Provide the [x, y] coordinate of the cell's center where the given text is located.  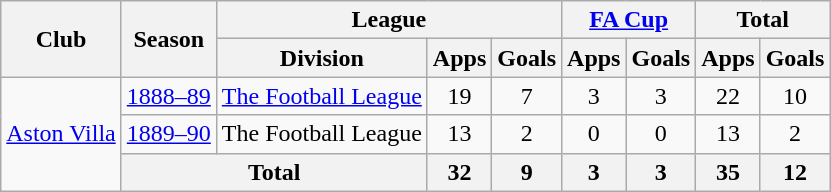
12 [795, 172]
Division [322, 58]
9 [527, 172]
32 [459, 172]
7 [527, 96]
FA Cup [629, 20]
Season [168, 39]
Club [62, 39]
1888–89 [168, 96]
22 [728, 96]
1889–90 [168, 134]
35 [728, 172]
Aston Villa [62, 134]
19 [459, 96]
10 [795, 96]
League [388, 20]
